Determine the [x, y] coordinate at the center of the cell enclosing the given text.  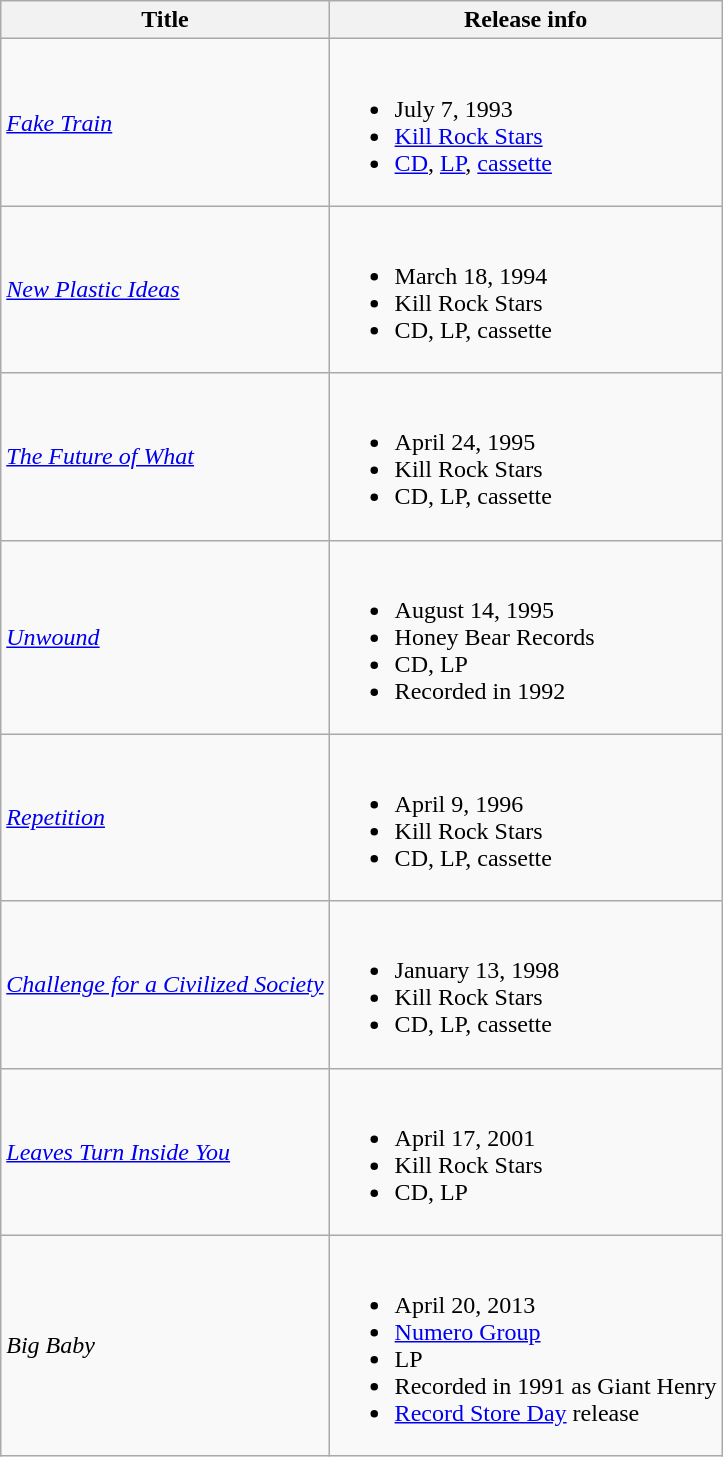
July 7, 1993Kill Rock StarsCD, LP, cassette [526, 122]
Leaves Turn Inside You [165, 1152]
New Plastic Ideas [165, 290]
The Future of What [165, 456]
April 17, 2001Kill Rock StarsCD, LP [526, 1152]
August 14, 1995Honey Bear RecordsCD, LPRecorded in 1992 [526, 637]
April 24, 1995Kill Rock StarsCD, LP, cassette [526, 456]
April 9, 1996Kill Rock StarsCD, LP, cassette [526, 818]
Title [165, 20]
April 20, 2013Numero GroupLPRecorded in 1991 as Giant HenryRecord Store Day release [526, 1346]
January 13, 1998Kill Rock StarsCD, LP, cassette [526, 984]
Repetition [165, 818]
Challenge for a Civilized Society [165, 984]
Fake Train [165, 122]
March 18, 1994Kill Rock StarsCD, LP, cassette [526, 290]
Big Baby [165, 1346]
Unwound [165, 637]
Release info [526, 20]
